Locate the cell with the specified text and output its [X, Y] center coordinate. 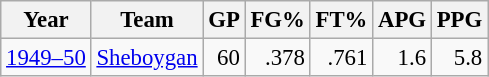
5.8 [459, 58]
APG [402, 20]
Year [46, 20]
.761 [342, 58]
60 [224, 58]
1949–50 [46, 58]
1.6 [402, 58]
.378 [278, 58]
PPG [459, 20]
GP [224, 20]
Team [147, 20]
Sheboygan [147, 58]
FT% [342, 20]
FG% [278, 20]
